For the text-containing cell, return its midpoint in [X, Y] coordinate format. 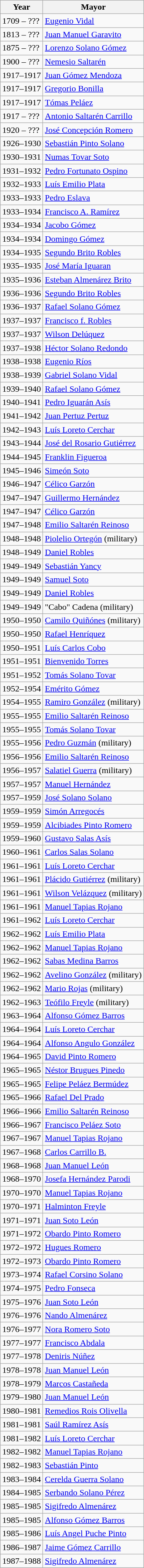
Juan Manuel Garavito [93, 34]
Eugenio Ríos [93, 361]
Mayor [93, 7]
Rafael Henríquez [93, 634]
Salatiel Guerra (military) [93, 770]
1957–1957 [21, 784]
Francisco f. Robles [93, 320]
Esteban Almenárez Brito [93, 280]
Year [21, 7]
1946–1947 [21, 484]
1933–1934 [21, 212]
Cerelda Guerra Solano [93, 1479]
1939–1940 [21, 389]
1973–1974 [21, 1275]
1978–1979 [21, 1384]
Francisco A. Ramírez [93, 212]
1981–1981 [21, 1424]
"Cabo" Cadena (military) [93, 607]
1976–1976 [21, 1316]
Carlos Salas Solano [93, 852]
José Solano Solano [93, 797]
1977–1977 [21, 1343]
1966–1966 [21, 1111]
1972–1973 [21, 1261]
1980–1981 [21, 1411]
1961–1962 [21, 920]
1976–1977 [21, 1329]
Eugenio Vidal [93, 21]
Piolelio Ortegón (military) [93, 539]
1948–1948 [21, 539]
Antonio Saltarén Carrillo [93, 116]
Pedro Eslava [93, 198]
Juan Gómez Mendoza [93, 75]
1982–1983 [21, 1465]
Nemesio Saltarén [93, 62]
Luís Angel Puche Pinto [93, 1534]
1956–1956 [21, 757]
1952–1954 [21, 689]
Ramiro González (military) [93, 702]
1978–1978 [21, 1370]
Plácido Gutiérrez (military) [93, 879]
Serbando Solano Pérez [93, 1493]
1956–1957 [21, 770]
1709 – ??? [21, 21]
Gustavo Salas Asís [93, 839]
1945–1946 [21, 471]
1935–1936 [21, 280]
1985–1986 [21, 1534]
1957–1959 [21, 797]
1951–1952 [21, 675]
1938–1938 [21, 361]
Mario Rojas (military) [93, 988]
Tómas Peláez [93, 102]
Jaime Gómez Carrillo [93, 1547]
Lorenzo Solano Gómez [93, 48]
1935–1935 [21, 266]
1971–1971 [21, 1220]
Remedios Rois Olivella [93, 1411]
Francisco Abdala [93, 1343]
José María Iguaran [93, 266]
1965–1966 [21, 1097]
Sabas Medina Barros [93, 961]
1974–1975 [21, 1288]
Néstor Brugues Pinedo [93, 1070]
Pedro Fonseca [93, 1288]
Wilson Velázquez (military) [93, 893]
1926–1930 [21, 143]
Pedro Iguarán Asís [93, 402]
Nora Romero Soto [93, 1329]
Avelino González (military) [93, 975]
Marcos Castañeda [93, 1384]
Pedro Guzmán (military) [93, 743]
1931–1932 [21, 171]
Camilo Quiñónes (military) [93, 621]
1941–1942 [21, 416]
1940–1941 [21, 402]
Emérito Gómez [93, 689]
1982–1982 [21, 1452]
Manuel Hernández [93, 784]
1972–1972 [21, 1247]
Gregorio Bonilla [93, 89]
Luís Carlos Cobo [93, 648]
1917 – ??? [21, 116]
Francisco Peláez Soto [93, 1125]
Simeón Soto [93, 471]
Sebastián Yancy [93, 566]
1967–1967 [21, 1138]
1979–1980 [21, 1397]
1944–1945 [21, 457]
Felipe Peláez Bermúdez [93, 1084]
1975–1976 [21, 1302]
Rafael Del Prado [93, 1097]
Alcibiades Pinto Romero [93, 825]
1970–1970 [21, 1193]
1938–1939 [21, 375]
1968–1968 [21, 1166]
1936–1937 [21, 307]
1984–1985 [21, 1493]
Sebastián Pinto [93, 1465]
1970–1971 [21, 1206]
1964–1965 [21, 1057]
José del Rosario Gutiérrez [93, 443]
Carlos Carrillo B. [93, 1152]
1986–1987 [21, 1547]
1962–1963 [21, 1002]
1943–1944 [21, 443]
Héctor Solano Redondo [93, 348]
Gabriel Solano Vidal [93, 375]
1942–1943 [21, 430]
1932–1933 [21, 184]
1971–1972 [21, 1234]
1955–1956 [21, 743]
1983–1984 [21, 1479]
Juan Pertuz Pertuz [93, 416]
1960–1961 [21, 852]
1954–1955 [21, 702]
Samuel Soto [93, 579]
Jacobo Gómez [93, 225]
Teófilo Freyle (military) [93, 1002]
Deniris Núñez [93, 1356]
Rafael Corsino Solano [93, 1275]
1947–1948 [21, 525]
1934–1935 [21, 252]
David Pinto Romero [93, 1057]
Alfonso Angulo González [93, 1043]
Bienvenido Torres [93, 661]
Simón Arregocés [93, 811]
1948–1949 [21, 552]
1967–1968 [21, 1152]
1977–1978 [21, 1356]
Pedro Fortunato Ospino [93, 171]
Guillermo Hernández [93, 498]
1900 – ??? [21, 62]
Hugues Romero [93, 1247]
1966–1967 [21, 1125]
1959–1960 [21, 839]
Wilson Delúquez [93, 334]
1937–1938 [21, 348]
1920 – ??? [21, 130]
1930–1931 [21, 157]
1933–1933 [21, 198]
José Concepción Romero [93, 130]
Saúl Ramírez Asís [93, 1424]
Halminton Freyle [93, 1206]
1968–1970 [21, 1179]
Nando Almenárez [93, 1316]
Numas Tovar Soto [93, 157]
1981–1982 [21, 1438]
1951–1951 [21, 661]
1963–1964 [21, 1015]
1875 – ??? [21, 48]
Franklin Figueroa [93, 457]
1813 – ??? [21, 34]
Sebastián Pinto Solano [93, 143]
1936–1936 [21, 293]
Domingo Gómez [93, 239]
1987–1988 [21, 1561]
Josefa Hernández Parodi [93, 1179]
1950–1951 [21, 648]
